From the cell containing the given text, extract its center point as (x, y) coordinate. 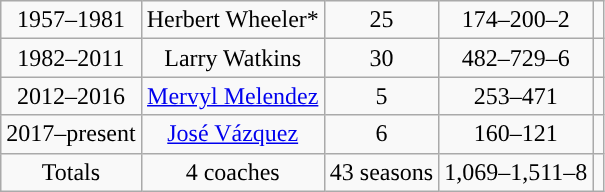
1,069–1,511–8 (516, 172)
174–200–2 (516, 20)
4 coaches (232, 172)
Larry Watkins (232, 58)
2012–2016 (71, 96)
Herbert Wheeler* (232, 20)
Totals (71, 172)
6 (381, 134)
43 seasons (381, 172)
482–729–6 (516, 58)
2017–present (71, 134)
Mervyl Melendez (232, 96)
José Vázquez (232, 134)
5 (381, 96)
160–121 (516, 134)
1982–2011 (71, 58)
30 (381, 58)
1957–1981 (71, 20)
253–471 (516, 96)
25 (381, 20)
